Extract the [X, Y] coordinate from the center of the cell holding the provided text.  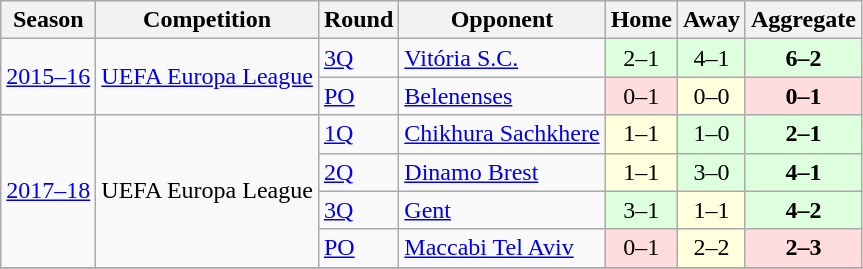
Away [712, 20]
Vitória S.C. [502, 58]
Maccabi Tel Aviv [502, 248]
2Q [358, 172]
Aggregate [803, 20]
Gent [502, 210]
2–2 [712, 248]
Chikhura Sachkhere [502, 134]
Opponent [502, 20]
Home [641, 20]
Competition [208, 20]
6–2 [803, 58]
Belenenses [502, 96]
4–2 [803, 210]
3–0 [712, 172]
Round [358, 20]
2015–16 [48, 77]
1–0 [712, 134]
0–0 [712, 96]
1Q [358, 134]
3–1 [641, 210]
2017–18 [48, 191]
Season [48, 20]
Dinamo Brest [502, 172]
2–3 [803, 248]
